For the text-containing cell, return its midpoint in [X, Y] coordinate format. 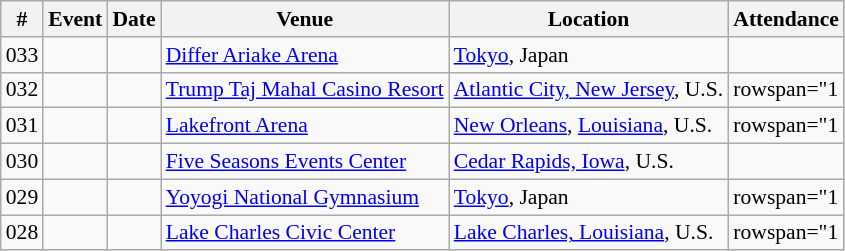
Five Seasons Events Center [305, 162]
Lakefront Arena [305, 126]
Lake Charles, Louisiana, U.S. [589, 233]
Venue [305, 19]
030 [22, 162]
Event [75, 19]
Attendance [786, 19]
New Orleans, Louisiana, U.S. [589, 126]
028 [22, 233]
Date [134, 19]
Yoyogi National Gymnasium [305, 197]
Trump Taj Mahal Casino Resort [305, 90]
031 [22, 126]
029 [22, 197]
033 [22, 55]
Location [589, 19]
032 [22, 90]
Lake Charles Civic Center [305, 233]
# [22, 19]
Differ Ariake Arena [305, 55]
Atlantic City, New Jersey, U.S. [589, 90]
Cedar Rapids, Iowa, U.S. [589, 162]
